Detect which cell encompasses the target text, then output its (x, y) center coordinate. 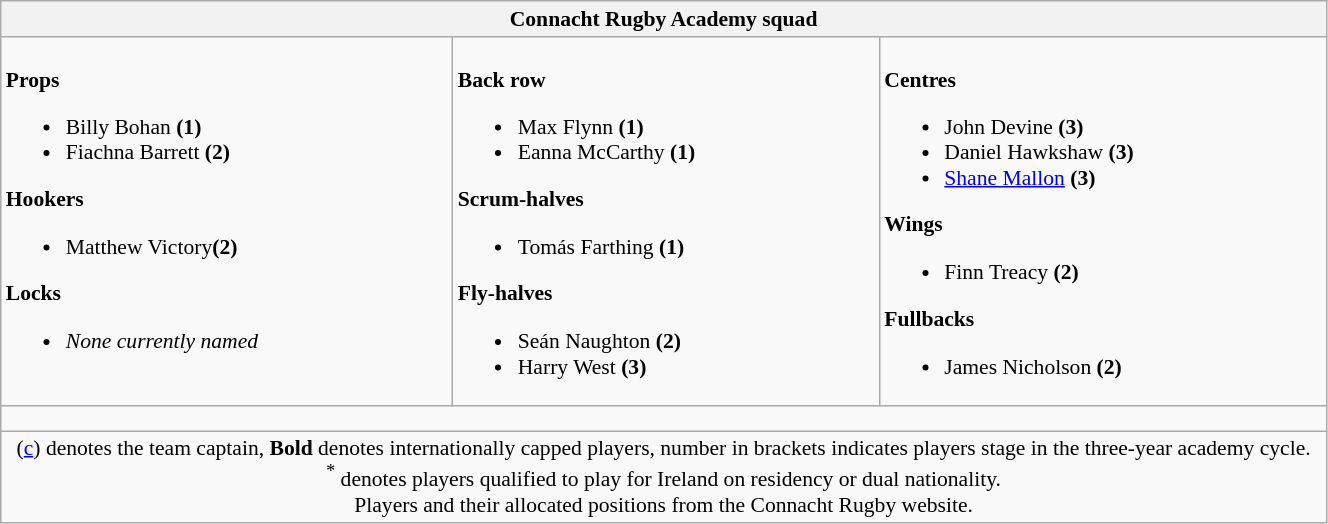
Connacht Rugby Academy squad (664, 19)
Centres John Devine (3) Daniel Hawkshaw (3) Shane Mallon (3)Wings Finn Treacy (2)Fullbacks James Nicholson (2) (1102, 222)
Back row Max Flynn (1) Eanna McCarthy (1)Scrum-halves Tomás Farthing (1)Fly-halves Seán Naughton (2) Harry West (3) (666, 222)
Props Billy Bohan (1) Fiachna Barrett (2)Hookers Matthew Victory(2)LocksNone currently named (227, 222)
